Determine the [X, Y] coordinate at the center of the cell enclosing the given text.  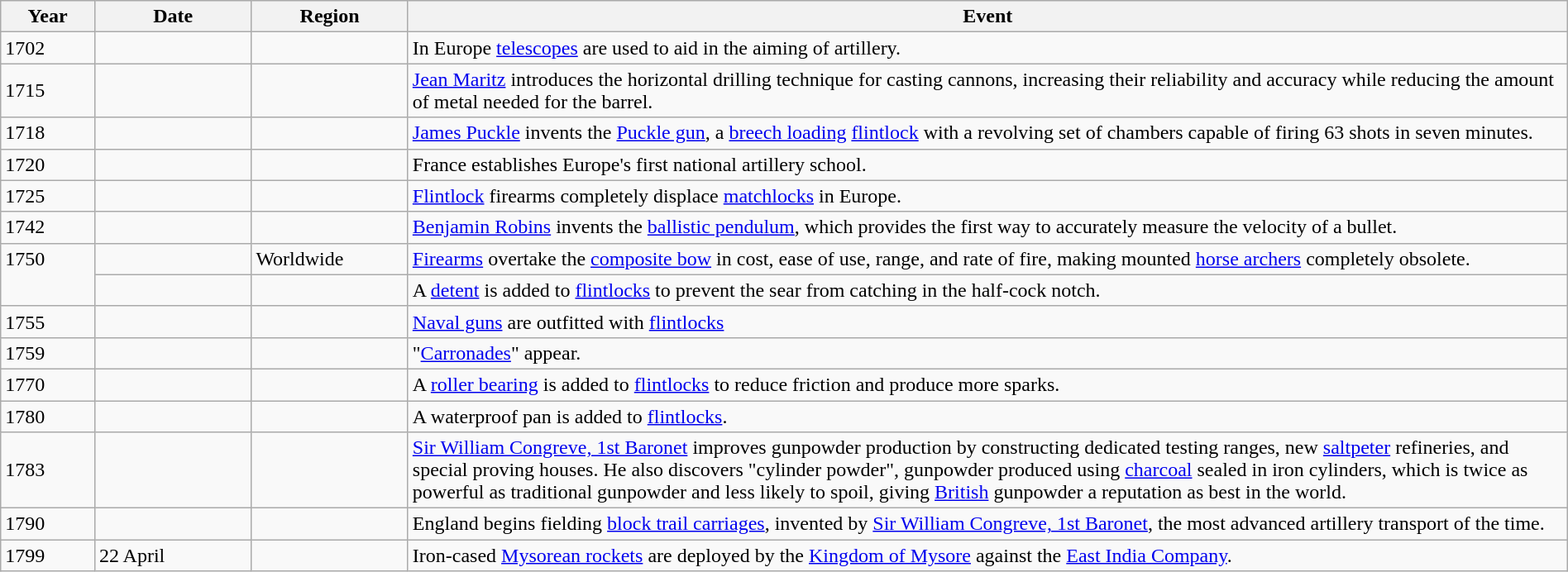
1715 [48, 91]
A detent is added to flintlocks to prevent the sear from catching in the half-cock notch. [987, 290]
A waterproof pan is added to flintlocks. [987, 416]
1770 [48, 384]
1742 [48, 227]
1702 [48, 48]
Flintlock firearms completely displace matchlocks in Europe. [987, 196]
1755 [48, 322]
James Puckle invents the Puckle gun, a breech loading flintlock with a revolving set of chambers capable of firing 63 shots in seven minutes. [987, 133]
1720 [48, 164]
France establishes Europe's first national artillery school. [987, 164]
"Carronades" appear. [987, 353]
In Europe telescopes are used to aid in the aiming of artillery. [987, 48]
England begins fielding block trail carriages, invented by Sir William Congreve, 1st Baronet, the most advanced artillery transport of the time. [987, 524]
1718 [48, 133]
1780 [48, 416]
Year [48, 17]
1790 [48, 524]
Benjamin Robins invents the ballistic pendulum, which provides the first way to accurately measure the velocity of a bullet. [987, 227]
Date [172, 17]
22 April [172, 555]
Event [987, 17]
Naval guns are outfitted with flintlocks [987, 322]
Region [329, 17]
Worldwide [329, 259]
1783 [48, 470]
1725 [48, 196]
A roller bearing is added to flintlocks to reduce friction and produce more sparks. [987, 384]
Firearms overtake the composite bow in cost, ease of use, range, and rate of fire, making mounted horse archers completely obsolete. [987, 259]
1750 [48, 274]
1759 [48, 353]
Iron-cased Mysorean rockets are deployed by the Kingdom of Mysore against the East India Company. [987, 555]
1799 [48, 555]
